Detect which cell encompasses the target text, then output its (X, Y) center coordinate. 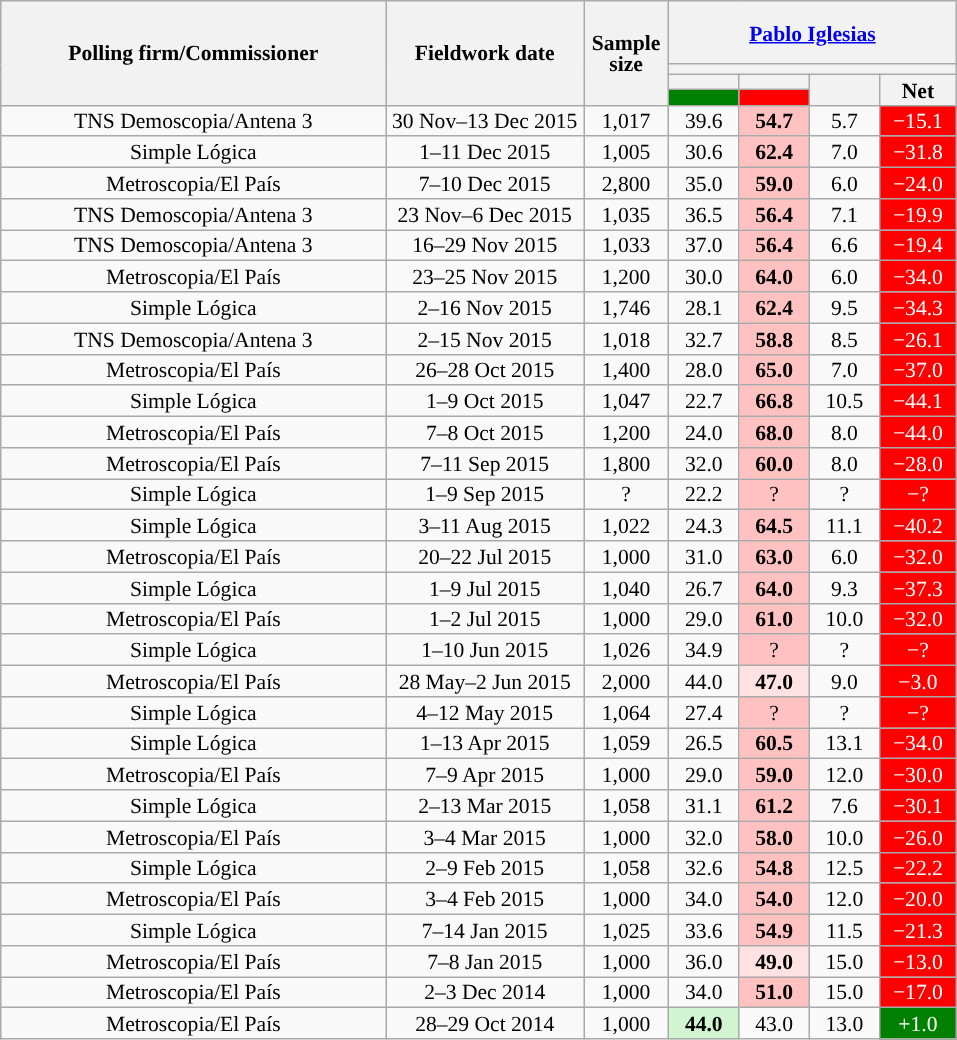
6.6 (844, 246)
−28.0 (918, 464)
54.7 (774, 120)
7–8 Oct 2015 (485, 432)
35.0 (704, 184)
−19.4 (918, 246)
30.0 (704, 276)
7–11 Sep 2015 (485, 464)
24.3 (704, 526)
−40.2 (918, 526)
1,746 (626, 308)
−3.0 (918, 682)
2–13 Mar 2015 (485, 806)
22.7 (704, 402)
26.5 (704, 744)
10.5 (844, 402)
9.5 (844, 308)
60.5 (774, 744)
−20.0 (918, 900)
2–16 Nov 2015 (485, 308)
1–9 Sep 2015 (485, 494)
1,800 (626, 464)
23–25 Nov 2015 (485, 276)
7.1 (844, 214)
34.9 (704, 650)
−22.2 (918, 868)
9.0 (844, 682)
1–2 Jul 2015 (485, 618)
36.0 (704, 962)
23 Nov–6 Dec 2015 (485, 214)
1–11 Dec 2015 (485, 152)
30.6 (704, 152)
3–4 Mar 2015 (485, 836)
66.8 (774, 402)
37.0 (704, 246)
1,040 (626, 588)
Sample size (626, 53)
2,800 (626, 184)
Fieldwork date (485, 53)
3–11 Aug 2015 (485, 526)
1–10 Jun 2015 (485, 650)
1–13 Apr 2015 (485, 744)
39.6 (704, 120)
61.0 (774, 618)
7.6 (844, 806)
1,005 (626, 152)
26.7 (704, 588)
1,400 (626, 370)
54.9 (774, 930)
Polling firm/Commissioner (194, 53)
11.5 (844, 930)
13.0 (844, 1024)
33.6 (704, 930)
32.6 (704, 868)
61.2 (774, 806)
−30.1 (918, 806)
28.1 (704, 308)
16–29 Nov 2015 (485, 246)
−37.3 (918, 588)
1,025 (626, 930)
2–15 Nov 2015 (485, 338)
31.1 (704, 806)
51.0 (774, 992)
65.0 (774, 370)
−44.0 (918, 432)
−34.3 (918, 308)
20–22 Jul 2015 (485, 556)
28–29 Oct 2014 (485, 1024)
11.1 (844, 526)
7–8 Jan 2015 (485, 962)
43.0 (774, 1024)
54.8 (774, 868)
12.5 (844, 868)
64.5 (774, 526)
47.0 (774, 682)
Pablo Iglesias (813, 32)
26–28 Oct 2015 (485, 370)
30 Nov–13 Dec 2015 (485, 120)
54.0 (774, 900)
22.2 (704, 494)
5.7 (844, 120)
28 May–2 Jun 2015 (485, 682)
9.3 (844, 588)
28.0 (704, 370)
2–9 Feb 2015 (485, 868)
1,017 (626, 120)
−17.0 (918, 992)
1,026 (626, 650)
58.0 (774, 836)
+1.0 (918, 1024)
−13.0 (918, 962)
−15.1 (918, 120)
−21.3 (918, 930)
−30.0 (918, 774)
−19.9 (918, 214)
60.0 (774, 464)
1,047 (626, 402)
24.0 (704, 432)
2–3 Dec 2014 (485, 992)
27.4 (704, 712)
7–14 Jan 2015 (485, 930)
68.0 (774, 432)
7–10 Dec 2015 (485, 184)
1,059 (626, 744)
1,018 (626, 338)
1–9 Jul 2015 (485, 588)
32.7 (704, 338)
31.0 (704, 556)
−31.8 (918, 152)
7–9 Apr 2015 (485, 774)
1,035 (626, 214)
−26.1 (918, 338)
13.1 (844, 744)
−24.0 (918, 184)
63.0 (774, 556)
2,000 (626, 682)
−26.0 (918, 836)
1–9 Oct 2015 (485, 402)
1,064 (626, 712)
3–4 Feb 2015 (485, 900)
4–12 May 2015 (485, 712)
−44.1 (918, 402)
1,033 (626, 246)
Net (918, 90)
−37.0 (918, 370)
49.0 (774, 962)
8.5 (844, 338)
58.8 (774, 338)
36.5 (704, 214)
1,022 (626, 526)
